Scan for the cell matching the given text and deliver its (X, Y) coordinate at center. 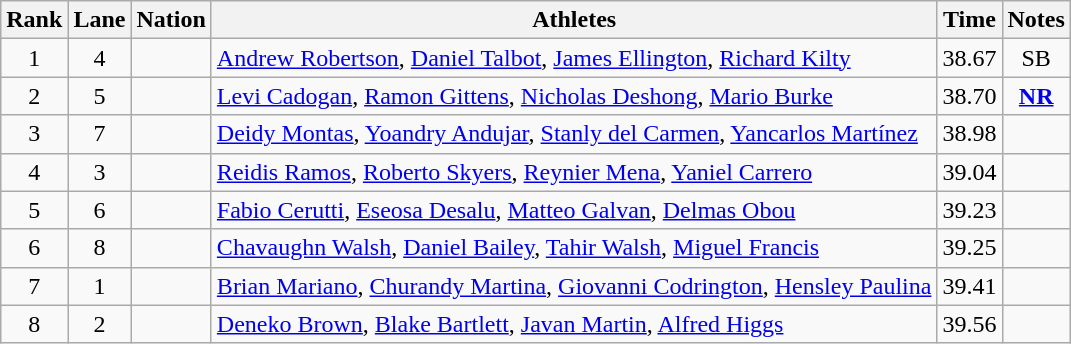
38.98 (970, 134)
Levi Cadogan, Ramon Gittens, Nicholas Deshong, Mario Burke (574, 96)
38.70 (970, 96)
SB (1036, 58)
39.23 (970, 210)
Andrew Robertson, Daniel Talbot, James Ellington, Richard Kilty (574, 58)
Nation (171, 20)
NR (1036, 96)
39.04 (970, 172)
Reidis Ramos, Roberto Skyers, Reynier Mena, Yaniel Carrero (574, 172)
Chavaughn Walsh, Daniel Bailey, Tahir Walsh, Miguel Francis (574, 248)
Lane (100, 20)
Athletes (574, 20)
Brian Mariano, Churandy Martina, Giovanni Codrington, Hensley Paulina (574, 286)
Time (970, 20)
Notes (1036, 20)
38.67 (970, 58)
Rank (34, 20)
Fabio Cerutti, Eseosa Desalu, Matteo Galvan, Delmas Obou (574, 210)
39.25 (970, 248)
Deneko Brown, Blake Bartlett, Javan Martin, Alfred Higgs (574, 324)
39.41 (970, 286)
Deidy Montas, Yoandry Andujar, Stanly del Carmen, Yancarlos Martínez (574, 134)
39.56 (970, 324)
